Return the [x, y] coordinate for the center point of the cell that contains the specified text.  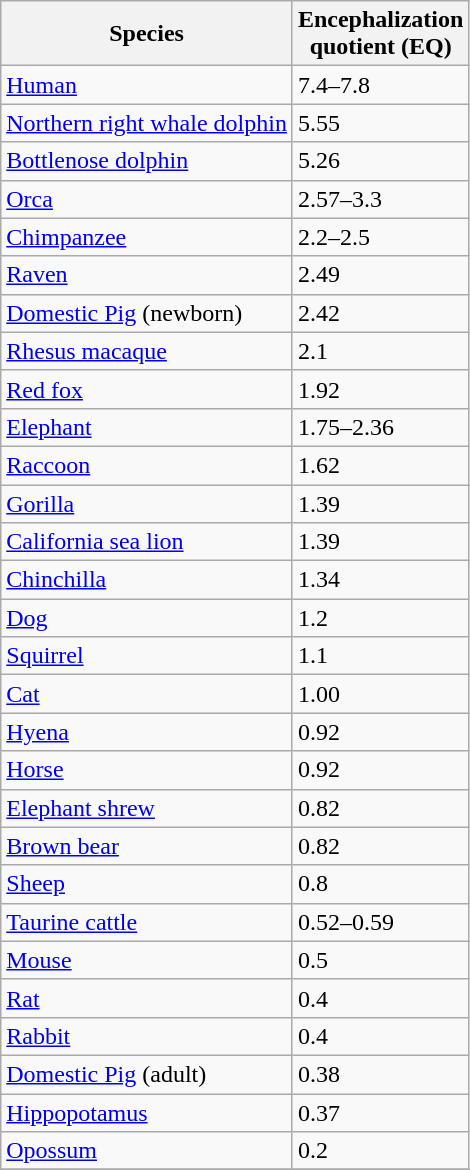
Domestic Pig (adult) [147, 1074]
Chimpanzee [147, 237]
Brown bear [147, 846]
Hippopotamus [147, 1113]
Northern right whale dolphin [147, 123]
Hyena [147, 732]
5.55 [380, 123]
1.2 [380, 618]
Red fox [147, 389]
2.1 [380, 351]
Encephalization quotient (EQ) [380, 34]
5.26 [380, 161]
Elephant [147, 427]
Taurine cattle [147, 922]
1.1 [380, 656]
Bottlenose dolphin [147, 161]
Human [147, 85]
0.38 [380, 1074]
Gorilla [147, 503]
0.37 [380, 1113]
Rhesus macaque [147, 351]
1.75–2.36 [380, 427]
1.00 [380, 694]
2.2–2.5 [380, 237]
2.49 [380, 275]
0.8 [380, 884]
Raven [147, 275]
California sea lion [147, 542]
0.52–0.59 [380, 922]
Orca [147, 199]
1.92 [380, 389]
Chinchilla [147, 580]
Horse [147, 770]
Cat [147, 694]
Sheep [147, 884]
7.4–7.8 [380, 85]
0.2 [380, 1151]
Rat [147, 998]
1.62 [380, 465]
Squirrel [147, 656]
Elephant shrew [147, 808]
1.34 [380, 580]
0.5 [380, 960]
Domestic Pig (newborn) [147, 313]
2.57–3.3 [380, 199]
Rabbit [147, 1036]
2.42 [380, 313]
Raccoon [147, 465]
Mouse [147, 960]
Dog [147, 618]
Species [147, 34]
Opossum [147, 1151]
